Search for the cell housing the specified text and yield its (x, y) center coordinate. 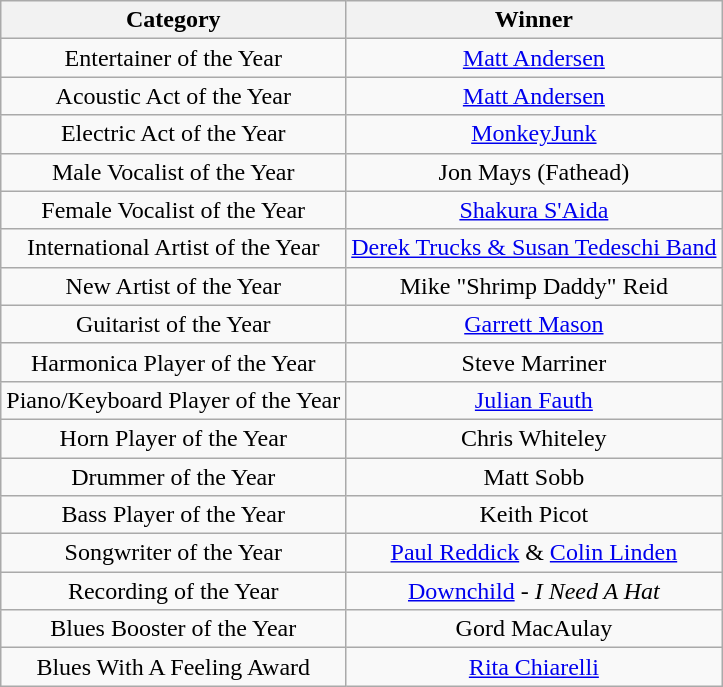
Matt Sobb (534, 477)
Entertainer of the Year (174, 58)
Drummer of the Year (174, 477)
Derek Trucks & Susan Tedeschi Band (534, 248)
Chris Whiteley (534, 438)
Recording of the Year (174, 591)
Mike "Shrimp Daddy" Reid (534, 286)
MonkeyJunk (534, 134)
Julian Fauth (534, 400)
Bass Player of the Year (174, 515)
Downchild - I Need A Hat (534, 591)
Garrett Mason (534, 324)
Paul Reddick & Colin Linden (534, 553)
Acoustic Act of the Year (174, 96)
Rita Chiarelli (534, 667)
Category (174, 20)
Songwriter of the Year (174, 553)
Guitarist of the Year (174, 324)
Steve Marriner (534, 362)
New Artist of the Year (174, 286)
Male Vocalist of the Year (174, 172)
Gord MacAulay (534, 629)
Shakura S'Aida (534, 210)
Electric Act of the Year (174, 134)
Keith Picot (534, 515)
International Artist of the Year (174, 248)
Winner (534, 20)
Jon Mays (Fathead) (534, 172)
Female Vocalist of the Year (174, 210)
Harmonica Player of the Year (174, 362)
Blues Booster of the Year (174, 629)
Piano/Keyboard Player of the Year (174, 400)
Horn Player of the Year (174, 438)
Blues With A Feeling Award (174, 667)
